Output the (X, Y) coordinate of the center of the cell containing the given text.  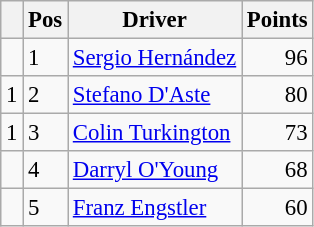
80 (278, 95)
2 (46, 95)
Pos (46, 20)
5 (46, 208)
Darryl O'Young (155, 170)
96 (278, 58)
73 (278, 133)
60 (278, 208)
3 (46, 133)
Driver (155, 20)
Colin Turkington (155, 133)
68 (278, 170)
Franz Engstler (155, 208)
Points (278, 20)
Stefano D'Aste (155, 95)
Sergio Hernández (155, 58)
4 (46, 170)
